Find where the given text appears and provide that cell's center as (X, Y) coordinate. 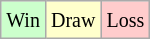
Loss (126, 20)
Win (24, 20)
Draw (72, 20)
